Return the [x, y] coordinate for the center point of the cell that contains the specified text.  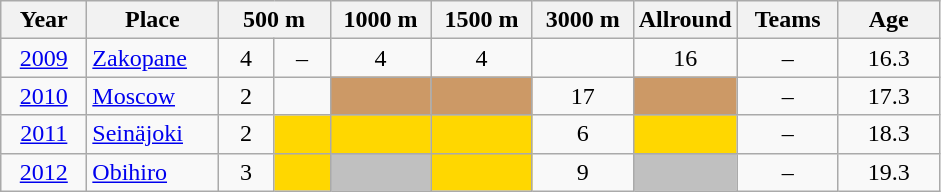
17.3 [888, 96]
Seinäjoki [152, 134]
2010 [44, 96]
500 m [274, 20]
Teams [788, 20]
1500 m [482, 20]
Moscow [152, 96]
6 [582, 134]
16 [685, 58]
17 [582, 96]
Allround [685, 20]
2009 [44, 58]
3 [246, 172]
1000 m [380, 20]
Age [888, 20]
2012 [44, 172]
Year [44, 20]
Zakopane [152, 58]
18.3 [888, 134]
16.3 [888, 58]
Obihiro [152, 172]
Place [152, 20]
19.3 [888, 172]
3000 m [582, 20]
2011 [44, 134]
9 [582, 172]
